Capture the cell that displays the provided text and extract its [x, y] central coordinate. 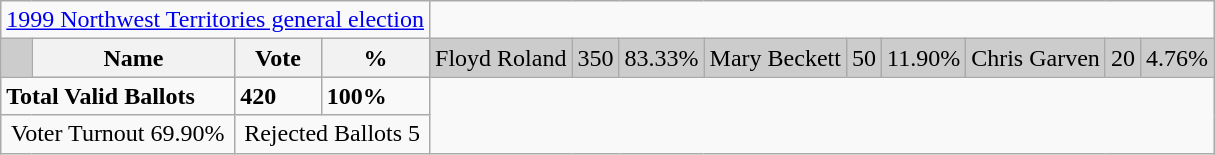
420 [278, 96]
Chris Garven [1036, 58]
Mary Beckett [775, 58]
11.90% [924, 58]
Total Valid Ballots [118, 96]
Voter Turnout 69.90% [118, 134]
83.33% [662, 58]
Floyd Roland [501, 58]
100% [375, 96]
350 [596, 58]
20 [1122, 58]
4.76% [1176, 58]
1999 Northwest Territories general election [216, 20]
Vote [278, 58]
50 [864, 58]
Rejected Ballots 5 [332, 134]
Name [133, 58]
% [375, 58]
